Provide the [x, y] coordinate of the cell's center where the given text is located.  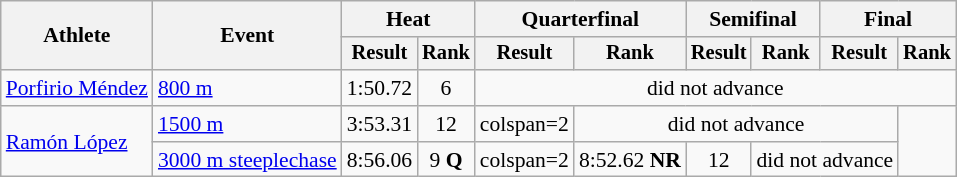
colspan=2 [524, 124]
3:53.31 [380, 124]
800 m [248, 88]
Ramón López [77, 142]
Heat [408, 19]
12 [446, 124]
1500 m [248, 124]
Quarterfinal [580, 19]
Athlete [77, 36]
Final [888, 19]
6 [446, 88]
1:50.72 [380, 88]
Porfirio Méndez [77, 88]
Semifinal [753, 19]
Event [248, 36]
